Provide the [X, Y] coordinate of the cell's center where the given text is located.  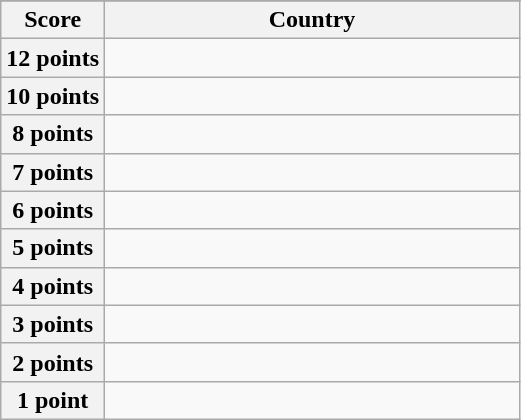
12 points [53, 58]
6 points [53, 210]
5 points [53, 248]
1 point [53, 400]
4 points [53, 286]
3 points [53, 324]
10 points [53, 96]
Country [312, 20]
8 points [53, 134]
7 points [53, 172]
Score [53, 20]
2 points [53, 362]
